Return [x, y] of the center of cell containing provided text 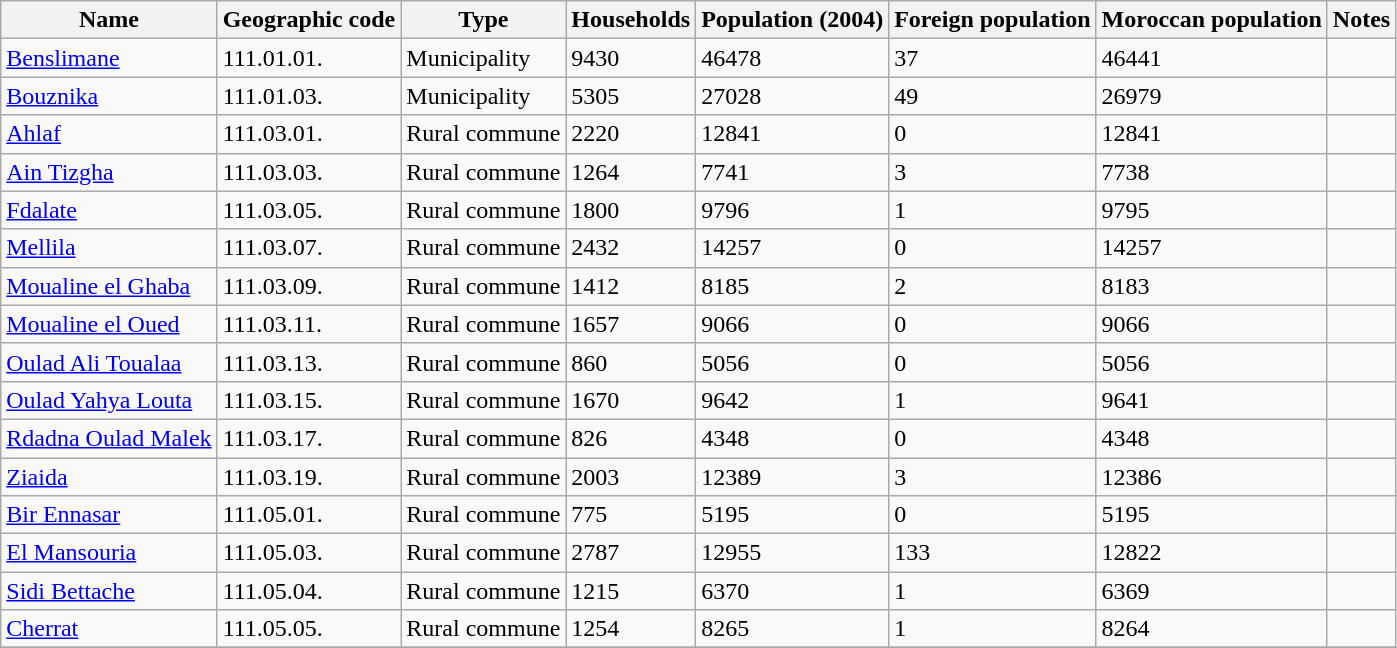
37 [992, 58]
Households [631, 20]
26979 [1212, 96]
Rdadna Oulad Malek [109, 438]
7741 [792, 172]
Benslimane [109, 58]
Ain Tizgha [109, 172]
Name [109, 20]
111.03.13. [309, 362]
5305 [631, 96]
Type [484, 20]
Oulad Yahya Louta [109, 400]
6370 [792, 591]
2432 [631, 248]
Sidi Bettache [109, 591]
9796 [792, 210]
111.03.15. [309, 400]
775 [631, 515]
1215 [631, 591]
Fdalate [109, 210]
111.05.03. [309, 553]
Moualine el Oued [109, 324]
2220 [631, 134]
8183 [1212, 286]
Ahlaf [109, 134]
111.05.04. [309, 591]
860 [631, 362]
111.03.17. [309, 438]
111.03.11. [309, 324]
Mellila [109, 248]
Moroccan population [1212, 20]
49 [992, 96]
12386 [1212, 477]
12389 [792, 477]
111.03.09. [309, 286]
1254 [631, 629]
9641 [1212, 400]
111.03.19. [309, 477]
826 [631, 438]
9430 [631, 58]
2003 [631, 477]
111.05.01. [309, 515]
Ziaida [109, 477]
Foreign population [992, 20]
2 [992, 286]
6369 [1212, 591]
27028 [792, 96]
Notes [1361, 20]
1657 [631, 324]
Cherrat [109, 629]
9642 [792, 400]
111.05.05. [309, 629]
Geographic code [309, 20]
Moualine el Ghaba [109, 286]
111.03.05. [309, 210]
1264 [631, 172]
111.01.03. [309, 96]
8264 [1212, 629]
El Mansouria [109, 553]
46441 [1212, 58]
133 [992, 553]
1800 [631, 210]
8265 [792, 629]
Bir Ennasar [109, 515]
2787 [631, 553]
Bouznika [109, 96]
111.01.01. [309, 58]
12822 [1212, 553]
Population (2004) [792, 20]
111.03.07. [309, 248]
1670 [631, 400]
46478 [792, 58]
8185 [792, 286]
111.03.03. [309, 172]
12955 [792, 553]
9795 [1212, 210]
7738 [1212, 172]
Oulad Ali Toualaa [109, 362]
111.03.01. [309, 134]
1412 [631, 286]
